Capture the cell that displays the provided text and extract its (x, y) central coordinate. 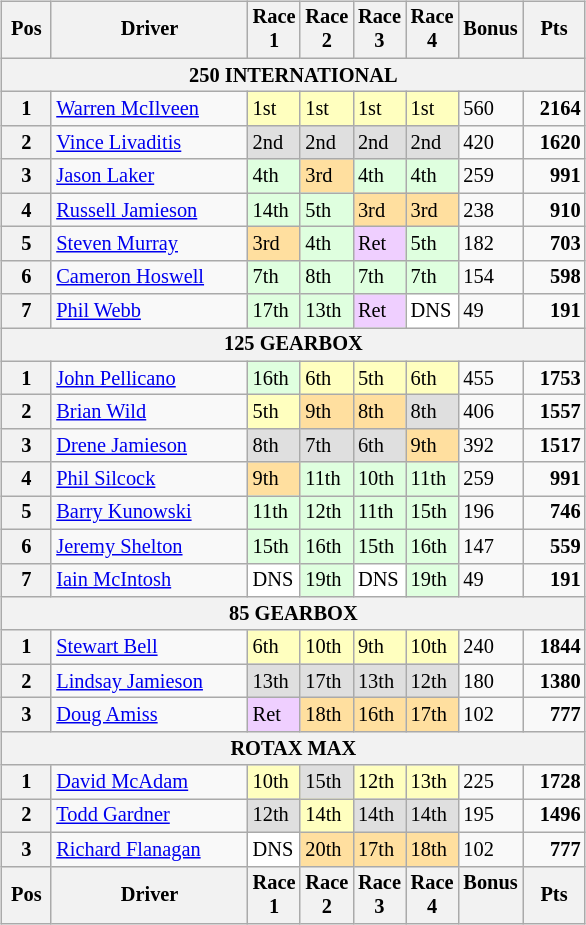
Russell Jamieson (149, 210)
420 (490, 143)
1380 (554, 681)
Barry Kunowski (149, 513)
Cameron Hoswell (149, 277)
1844 (554, 647)
Steven Murray (149, 244)
Vince Livaditis (149, 143)
1517 (554, 446)
703 (554, 244)
225 (490, 782)
1496 (554, 816)
20th (326, 849)
746 (554, 513)
1753 (554, 378)
125 GEARBOX (293, 345)
406 (490, 412)
Richard Flanagan (149, 849)
1557 (554, 412)
240 (490, 647)
455 (490, 378)
180 (490, 681)
1620 (554, 143)
154 (490, 277)
Warren McIlveen (149, 109)
195 (490, 816)
John Pellicano (149, 378)
Iain McIntosh (149, 580)
ROTAX MAX (293, 748)
Lindsay Jamieson (149, 681)
Drene Jamieson (149, 446)
182 (490, 244)
Phil Silcock (149, 479)
196 (490, 513)
598 (554, 277)
392 (490, 446)
Doug Amiss (149, 715)
2164 (554, 109)
560 (490, 109)
Jeremy Shelton (149, 546)
David McAdam (149, 782)
Phil Webb (149, 311)
85 GEARBOX (293, 614)
Todd Gardner (149, 816)
238 (490, 210)
910 (554, 210)
1728 (554, 782)
250 INTERNATIONAL (293, 75)
Brian Wild (149, 412)
559 (554, 546)
Jason Laker (149, 176)
Stewart Bell (149, 647)
147 (490, 546)
